Capture the cell that displays the provided text and extract its (X, Y) central coordinate. 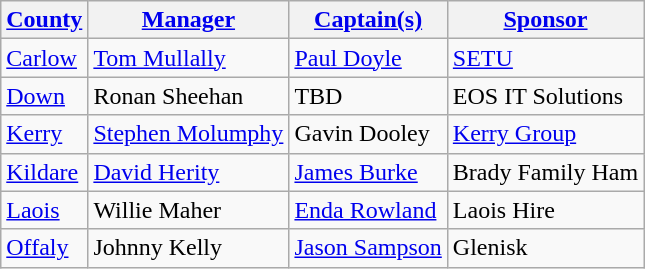
Kerry (44, 134)
Ronan Sheehan (188, 96)
Jason Sampson (368, 248)
County (44, 20)
Kildare (44, 172)
Enda Rowland (368, 210)
EOS IT Solutions (545, 96)
David Herity (188, 172)
TBD (368, 96)
Captain(s) (368, 20)
Johnny Kelly (188, 248)
Offaly (44, 248)
Brady Family Ham (545, 172)
Glenisk (545, 248)
Sponsor (545, 20)
Paul Doyle (368, 58)
Down (44, 96)
SETU (545, 58)
Laois Hire (545, 210)
Gavin Dooley (368, 134)
Kerry Group (545, 134)
Stephen Molumphy (188, 134)
Tom Mullally (188, 58)
Laois (44, 210)
Carlow (44, 58)
James Burke (368, 172)
Manager (188, 20)
Willie Maher (188, 210)
